Capture the cell that displays the provided text and extract its (x, y) central coordinate. 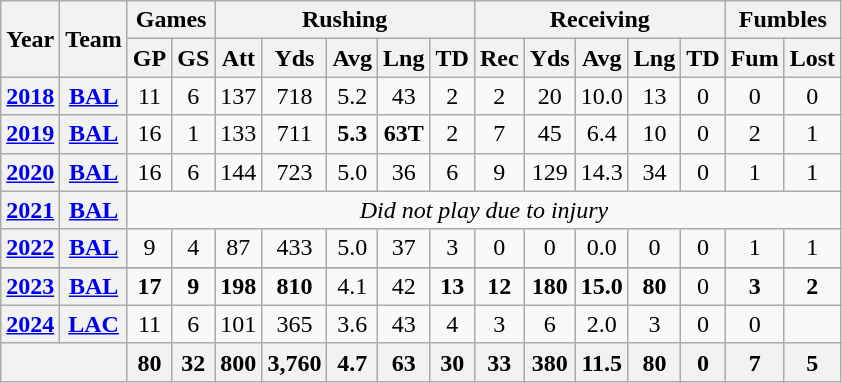
718 (294, 96)
63T (404, 134)
15.0 (602, 286)
433 (294, 248)
Att (238, 58)
11.5 (602, 362)
Fumbles (782, 20)
2020 (30, 172)
380 (550, 362)
37 (404, 248)
36 (404, 172)
2019 (30, 134)
17 (149, 286)
5.2 (352, 96)
42 (404, 286)
Fum (754, 58)
2023 (30, 286)
800 (238, 362)
Did not play due to injury (484, 210)
3.6 (352, 324)
Year (30, 39)
87 (238, 248)
0.0 (602, 248)
4.7 (352, 362)
6.4 (602, 134)
5 (812, 362)
63 (404, 362)
32 (194, 362)
30 (452, 362)
34 (654, 172)
137 (238, 96)
5.3 (352, 134)
Receiving (600, 20)
180 (550, 286)
10.0 (602, 96)
GP (149, 58)
3,760 (294, 362)
810 (294, 286)
45 (550, 134)
4.1 (352, 286)
10 (654, 134)
2.0 (602, 324)
2018 (30, 96)
12 (499, 286)
LAC (94, 324)
Team (94, 39)
2022 (30, 248)
20 (550, 96)
129 (550, 172)
101 (238, 324)
2024 (30, 324)
Rushing (345, 20)
133 (238, 134)
GS (194, 58)
144 (238, 172)
Lost (812, 58)
723 (294, 172)
33 (499, 362)
14.3 (602, 172)
198 (238, 286)
2021 (30, 210)
711 (294, 134)
Rec (499, 58)
Games (170, 20)
365 (294, 324)
